Provide the [X, Y] coordinate of the cell's center where the given text is located.  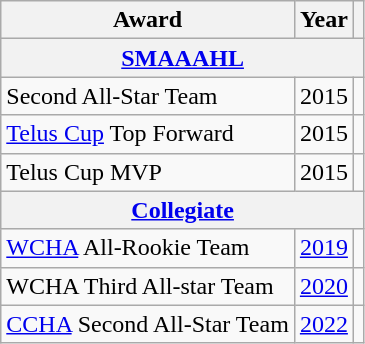
WCHA All-Rookie Team [148, 248]
2019 [324, 248]
WCHA Third All-star Team [148, 286]
Year [324, 20]
2022 [324, 324]
SMAAAHL [183, 58]
2020 [324, 286]
Collegiate [183, 210]
Telus Cup MVP [148, 172]
Telus Cup Top Forward [148, 134]
Second All-Star Team [148, 96]
Award [148, 20]
CCHA Second All-Star Team [148, 324]
